Capture the cell that displays the provided text and extract its [x, y] central coordinate. 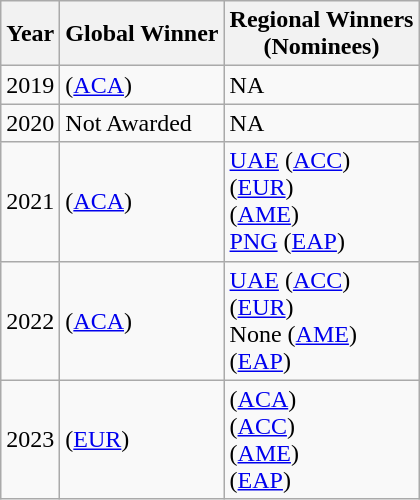
2023 [30, 440]
UAE (ACC) (EUR) None (AME) (EAP) [322, 320]
2021 [30, 202]
2020 [30, 123]
Global Winner [142, 34]
2019 [30, 85]
Not Awarded [142, 123]
Year [30, 34]
UAE (ACC) (EUR) (AME) PNG (EAP) [322, 202]
(ACA) (ACC) (AME) (EAP) [322, 440]
2022 [30, 320]
(EUR) [142, 440]
Regional Winners (Nominees) [322, 34]
